Find where the given text appears and provide that cell's center as [x, y] coordinate. 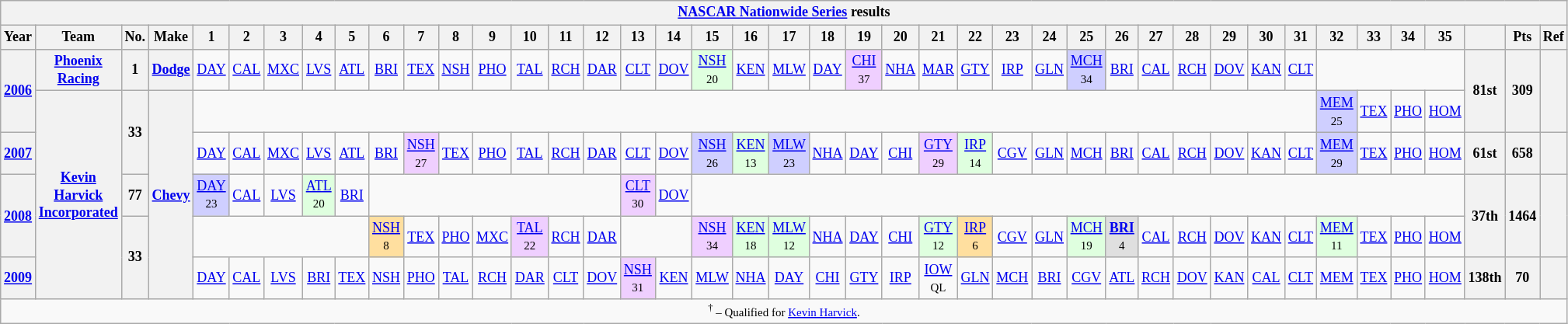
27 [1156, 37]
61st [1485, 153]
31 [1301, 37]
16 [751, 37]
35 [1445, 37]
15 [712, 37]
MAR [939, 70]
25 [1086, 37]
† – Qualified for Kevin Harvick. [784, 312]
2009 [19, 278]
658 [1523, 153]
NSH34 [712, 237]
12 [602, 37]
309 [1523, 90]
28 [1192, 37]
9 [493, 37]
CHI37 [864, 70]
81st [1485, 90]
Kevin Harvick Incorporated [78, 195]
NASCAR Nationwide Series results [784, 12]
NSH27 [421, 153]
70 [1523, 278]
NSH26 [712, 153]
24 [1050, 37]
Make [171, 37]
37th [1485, 216]
MEM25 [1336, 112]
GTY12 [939, 237]
8 [455, 37]
29 [1229, 37]
NSH8 [387, 237]
14 [674, 37]
MEM11 [1336, 237]
BRI4 [1122, 237]
34 [1408, 37]
MEM29 [1336, 153]
MLW23 [789, 153]
No. [135, 37]
MCH19 [1086, 237]
77 [135, 195]
Team [78, 37]
GTY29 [939, 153]
NSH20 [712, 70]
Phoenix Racing [78, 70]
MEM [1336, 278]
3 [284, 37]
IRP6 [975, 237]
10 [530, 37]
ATL20 [319, 195]
4 [319, 37]
MLW12 [789, 237]
2007 [19, 153]
CLT30 [639, 195]
Dodge [171, 70]
Year [19, 37]
IOWQL [939, 278]
11 [566, 37]
5 [352, 37]
22 [975, 37]
20 [901, 37]
26 [1122, 37]
2 [247, 37]
KEN13 [751, 153]
23 [1012, 37]
2008 [19, 216]
Pts [1523, 37]
MCH34 [1086, 70]
KEN18 [751, 237]
17 [789, 37]
2006 [19, 90]
NSH31 [639, 278]
7 [421, 37]
18 [828, 37]
30 [1267, 37]
TAL22 [530, 237]
32 [1336, 37]
IRP14 [975, 153]
1464 [1523, 216]
138th [1485, 278]
6 [387, 37]
21 [939, 37]
DAY23 [211, 195]
Chevy [171, 195]
13 [639, 37]
Ref [1554, 37]
19 [864, 37]
